Determine the (X, Y) coordinate at the center of the cell enclosing the given text.  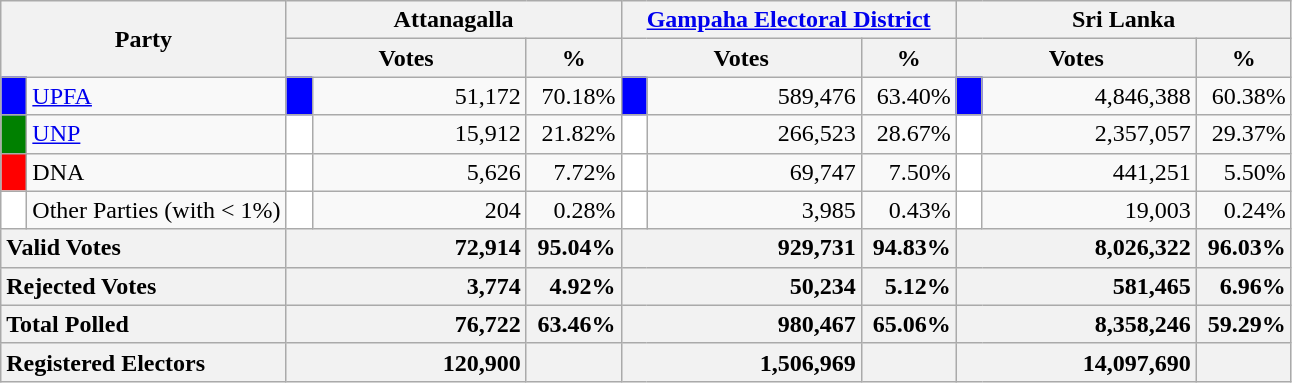
6.96% (1244, 286)
4.92% (574, 286)
72,914 (406, 248)
95.04% (574, 248)
204 (419, 210)
5.12% (908, 286)
441,251 (1089, 172)
69,747 (754, 172)
28.67% (908, 134)
63.40% (908, 96)
4,846,388 (1089, 96)
Rejected Votes (144, 286)
5.50% (1244, 172)
Gampaha Electoral District (788, 20)
50,234 (741, 286)
2,357,057 (1089, 134)
21.82% (574, 134)
19,003 (1089, 210)
0.43% (908, 210)
Attanagalla (454, 20)
Registered Electors (144, 362)
29.37% (1244, 134)
DNA (156, 172)
Total Polled (144, 324)
14,097,690 (1076, 362)
120,900 (406, 362)
8,026,322 (1076, 248)
Valid Votes (144, 248)
94.83% (908, 248)
59.29% (1244, 324)
581,465 (1076, 286)
96.03% (1244, 248)
UPFA (156, 96)
7.72% (574, 172)
589,476 (754, 96)
63.46% (574, 324)
0.28% (574, 210)
1,506,969 (741, 362)
UNP (156, 134)
8,358,246 (1076, 324)
60.38% (1244, 96)
Other Parties (with < 1%) (156, 210)
15,912 (419, 134)
0.24% (1244, 210)
70.18% (574, 96)
3,774 (406, 286)
76,722 (406, 324)
929,731 (741, 248)
5,626 (419, 172)
7.50% (908, 172)
Party (144, 39)
266,523 (754, 134)
3,985 (754, 210)
51,172 (419, 96)
980,467 (741, 324)
65.06% (908, 324)
Sri Lanka (1124, 20)
